Output the [X, Y] coordinate of the center of the cell containing the given text.  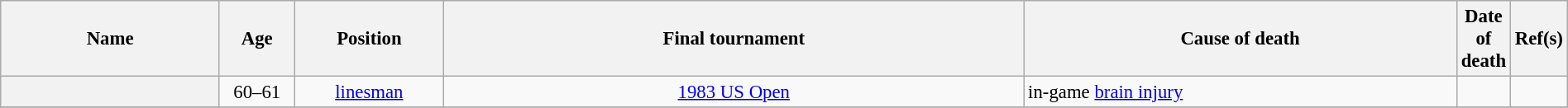
Ref(s) [1538, 39]
60–61 [256, 92]
in-game brain injury [1241, 92]
Cause of death [1241, 39]
linesman [369, 92]
Final tournament [734, 39]
1983 US Open [734, 92]
Position [369, 39]
Date of death [1484, 39]
Name [111, 39]
Age [256, 39]
